Provide the [x, y] coordinate of the cell's center where the given text is located.  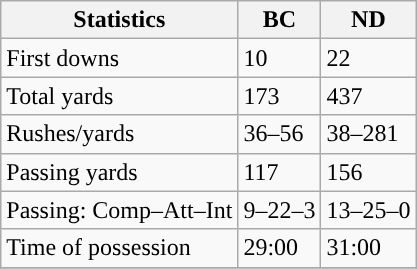
117 [280, 172]
9–22–3 [280, 210]
Passing: Comp–Att–Int [120, 210]
31:00 [368, 248]
22 [368, 58]
Statistics [120, 20]
36–56 [280, 134]
13–25–0 [368, 210]
38–281 [368, 134]
156 [368, 172]
Time of possession [120, 248]
First downs [120, 58]
Passing yards [120, 172]
10 [280, 58]
BC [280, 20]
29:00 [280, 248]
Rushes/yards [120, 134]
173 [280, 96]
ND [368, 20]
Total yards [120, 96]
437 [368, 96]
